Output the [X, Y] coordinate of the center of the cell containing the given text.  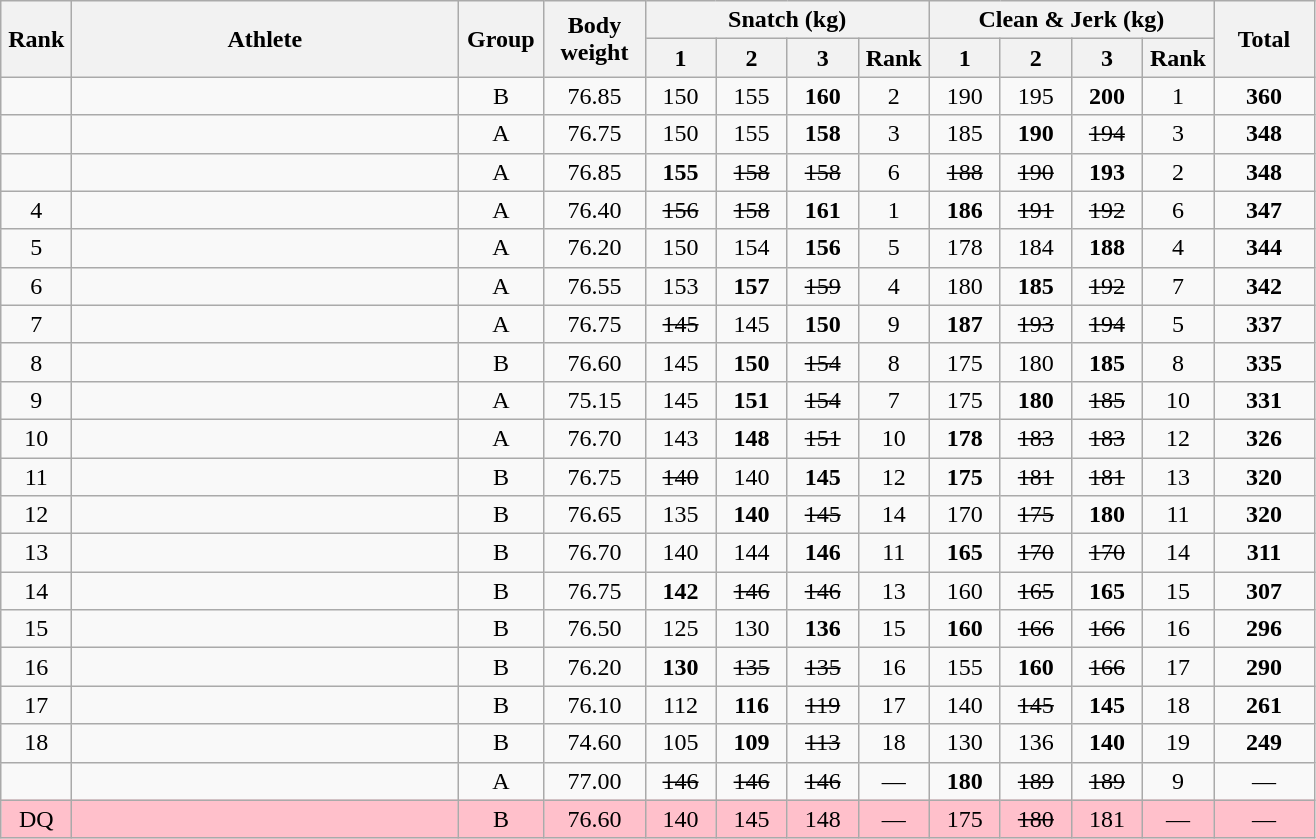
335 [1264, 362]
76.40 [594, 210]
76.65 [594, 515]
Snatch (kg) [787, 20]
261 [1264, 705]
125 [680, 629]
75.15 [594, 400]
76.55 [594, 286]
342 [1264, 286]
DQ [36, 819]
74.60 [594, 743]
360 [1264, 96]
Total [1264, 39]
Clean & Jerk (kg) [1071, 20]
344 [1264, 248]
159 [822, 286]
105 [680, 743]
144 [752, 553]
307 [1264, 591]
186 [964, 210]
119 [822, 705]
Athlete [265, 39]
249 [1264, 743]
153 [680, 286]
77.00 [594, 781]
Group [501, 39]
296 [1264, 629]
200 [1106, 96]
347 [1264, 210]
76.10 [594, 705]
112 [680, 705]
Body weight [594, 39]
76.50 [594, 629]
195 [1036, 96]
326 [1264, 438]
19 [1178, 743]
191 [1036, 210]
290 [1264, 667]
157 [752, 286]
337 [1264, 324]
184 [1036, 248]
311 [1264, 553]
143 [680, 438]
109 [752, 743]
142 [680, 591]
161 [822, 210]
187 [964, 324]
331 [1264, 400]
116 [752, 705]
113 [822, 743]
